Search for the cell housing the specified text and yield its (X, Y) center coordinate. 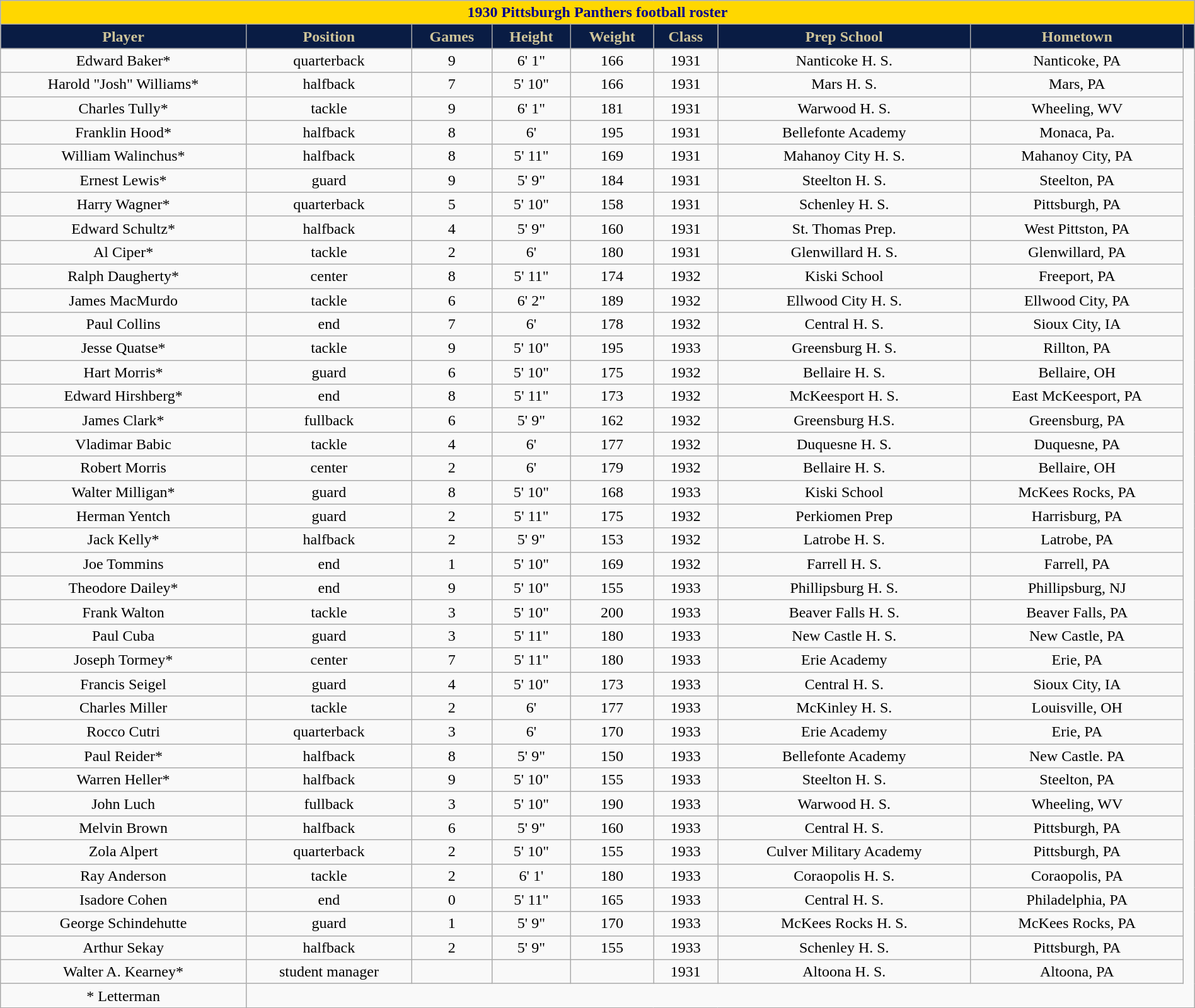
Greensburg H.S. (845, 420)
Herman Yentch (124, 516)
178 (611, 324)
174 (611, 276)
Edward Baker* (124, 60)
New Castle. PA (1077, 756)
Coraopolis H. S. (845, 876)
Rillton, PA (1077, 348)
Rocco Cutri (124, 732)
Ernest Lewis* (124, 180)
Duquesne H. S. (845, 444)
Latrobe, PA (1077, 540)
McKeesport H. S. (845, 396)
East McKeesport, PA (1077, 396)
200 (611, 612)
New Castle, PA (1077, 636)
Vladimar Babic (124, 444)
189 (611, 301)
John Luch (124, 804)
Jesse Quatse* (124, 348)
190 (611, 804)
Nanticoke H. S. (845, 60)
Latrobe H. S. (845, 540)
Hometown (1077, 37)
Franklin Hood* (124, 132)
0 (451, 900)
153 (611, 540)
Harry Wagner* (124, 204)
Beaver Falls, PA (1077, 612)
McKees Rocks H. S. (845, 924)
West Pittston, PA (1077, 228)
Edward Hirshberg* (124, 396)
New Castle H. S. (845, 636)
Charles Miller (124, 708)
McKinley H. S. (845, 708)
158 (611, 204)
Ralph Daugherty* (124, 276)
St. Thomas Prep. (845, 228)
Perkiomen Prep (845, 516)
Coraopolis, PA (1077, 876)
Phillipsburg, NJ (1077, 588)
student manager (329, 971)
Nanticoke, PA (1077, 60)
Beaver Falls H. S. (845, 612)
Warren Heller* (124, 780)
Louisville, OH (1077, 708)
Class (686, 37)
Charles Tully* (124, 108)
James MacMurdo (124, 301)
James Clark* (124, 420)
Player (124, 37)
Culver Military Academy (845, 852)
Freeport, PA (1077, 276)
Ray Anderson (124, 876)
Harrisburg, PA (1077, 516)
Weight (611, 37)
Monaca, Pa. (1077, 132)
Duquesne, PA (1077, 444)
Ellwood City H. S. (845, 301)
6' 1' (531, 876)
Mars H. S. (845, 84)
Altoona, PA (1077, 971)
Joe Tommins (124, 564)
* Letterman (124, 995)
Ellwood City, PA (1077, 301)
Altoona H. S. (845, 971)
George Schindehutte (124, 924)
184 (611, 180)
Paul Reider* (124, 756)
Francis Seigel (124, 684)
Melvin Brown (124, 828)
Al Ciper* (124, 252)
150 (611, 756)
Walter A. Kearney* (124, 971)
Glenwillard H. S. (845, 252)
Zola Alpert (124, 852)
Harold "Josh" Williams* (124, 84)
William Walinchus* (124, 156)
Isadore Cohen (124, 900)
1930 Pittsburgh Panthers football roster (597, 13)
Walter Milligan* (124, 492)
Jack Kelly* (124, 540)
165 (611, 900)
Mahanoy City H. S. (845, 156)
Farrell H. S. (845, 564)
Frank Walton (124, 612)
179 (611, 468)
Robert Morris (124, 468)
Farrell, PA (1077, 564)
Arthur Sekay (124, 948)
Joseph Tormey* (124, 660)
Prep School (845, 37)
162 (611, 420)
Games (451, 37)
5 (451, 204)
Phillipsburg H. S. (845, 588)
Theodore Dailey* (124, 588)
Position (329, 37)
Greensburg H. S. (845, 348)
Hart Morris* (124, 372)
Mahanoy City, PA (1077, 156)
Philadelphia, PA (1077, 900)
Paul Cuba (124, 636)
168 (611, 492)
181 (611, 108)
Paul Collins (124, 324)
Greensburg, PA (1077, 420)
Glenwillard, PA (1077, 252)
Mars, PA (1077, 84)
Edward Schultz* (124, 228)
6' 2" (531, 301)
Height (531, 37)
